Return the [X, Y] coordinate for the center point of the cell that contains the specified text.  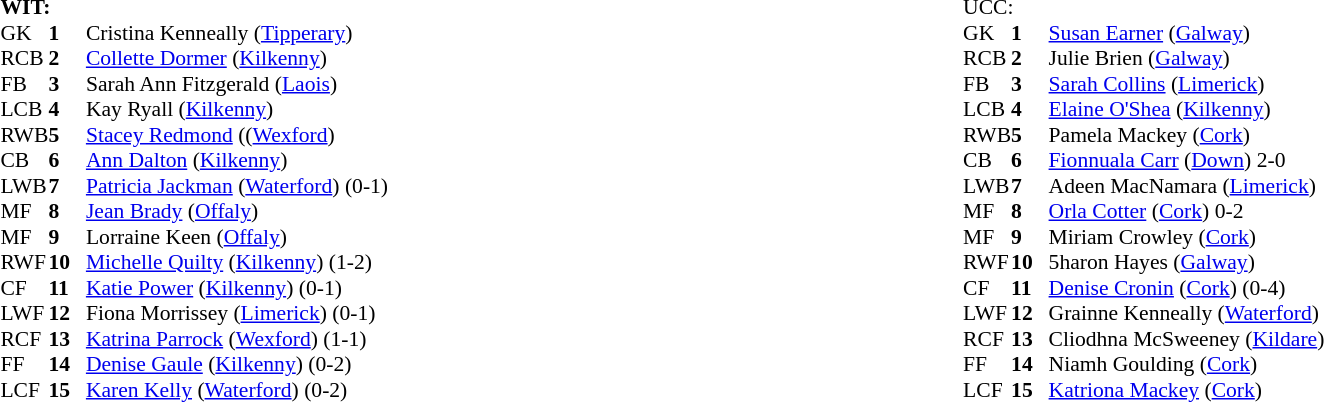
Katie Power (Kilkenny) (0-1) [237, 288]
Jean Brady (Offaly) [237, 211]
Cristina Kenneally (Tipperary) [237, 33]
Katrina Parrock (Wexford) (1-1) [237, 339]
Ann Dalton (Kilkenny) [237, 161]
Denise Gaule (Kilkenny) (0-2) [237, 365]
Michelle Quilty (Kilkenny) (1-2) [237, 263]
Collette Dormer (Kilkenny) [237, 59]
Sarah Ann Fitzgerald (Laois) [237, 84]
Kay Ryall (Kilkenny) [237, 109]
Patricia Jackman (Waterford) (0-1) [237, 186]
Fiona Morrissey (Limerick) (0-1) [237, 313]
Lorraine Keen (Offaly) [237, 237]
Stacey Redmond ((Wexford) [237, 135]
